Capture the cell that displays the provided text and extract its [X, Y] central coordinate. 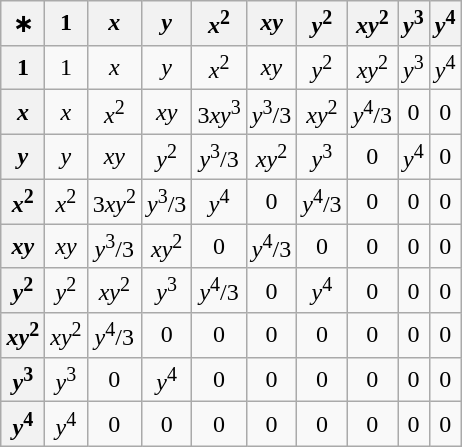
3xy3 [219, 112]
3xy2 [114, 202]
∗ [23, 24]
